Scan for the cell matching the given text and deliver its (x, y) coordinate at center. 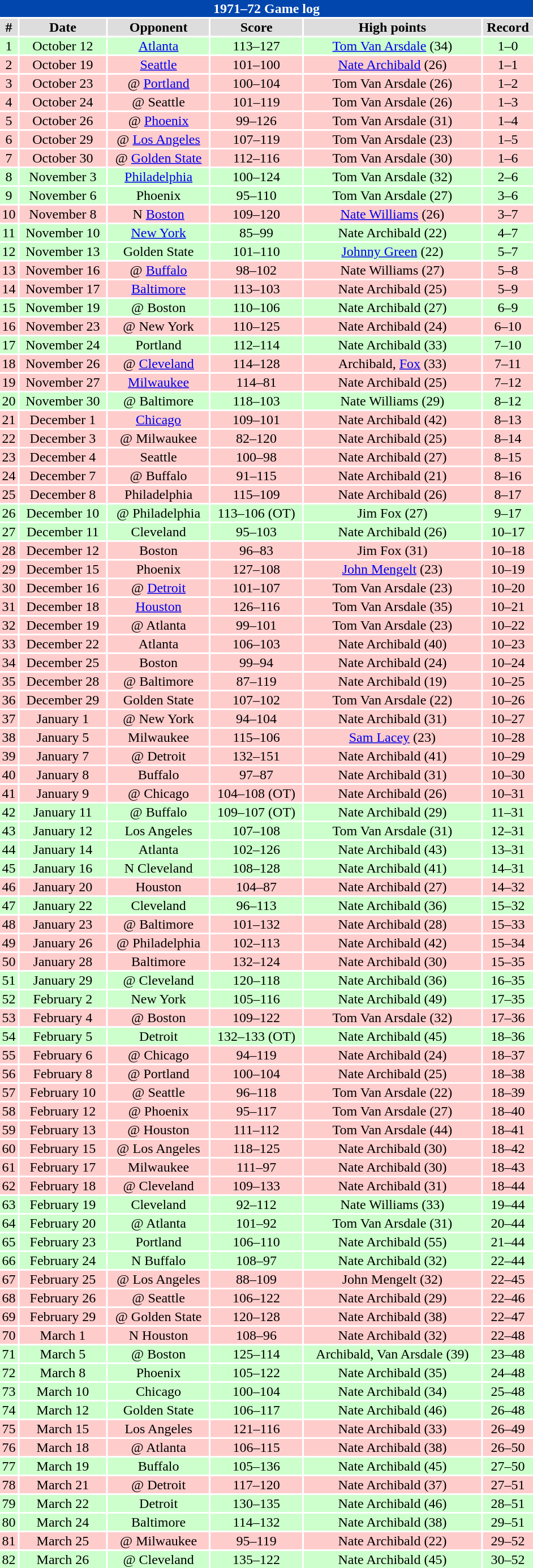
23 (9, 457)
112–116 (256, 158)
85–99 (256, 233)
18–44 (508, 1186)
March 12 (63, 1410)
15–35 (508, 962)
November 3 (63, 177)
1–1 (508, 65)
130–135 (256, 1503)
22–45 (508, 1279)
10–21 (508, 606)
125–114 (256, 1354)
3–6 (508, 195)
December 25 (63, 663)
29 (9, 569)
132–151 (256, 756)
October 23 (63, 83)
78 (9, 1485)
December 16 (63, 588)
December 22 (63, 644)
26 (9, 513)
6 (9, 139)
126–116 (256, 606)
January 5 (63, 737)
120–128 (256, 1317)
December 7 (63, 476)
77 (9, 1466)
18–41 (508, 1130)
19 (9, 382)
10–19 (508, 569)
8–17 (508, 494)
27–51 (508, 1485)
January 22 (63, 905)
107–102 (256, 700)
November 13 (63, 251)
October 12 (63, 46)
10–30 (508, 775)
99–94 (256, 663)
February 8 (63, 1074)
February 26 (63, 1298)
N Cleveland (158, 868)
24 (9, 476)
108–128 (256, 868)
January 28 (63, 962)
63 (9, 1204)
94–119 (256, 1055)
22–44 (508, 1261)
January 1 (63, 719)
February 25 (63, 1279)
109–133 (256, 1186)
1–2 (508, 83)
98–102 (256, 270)
70 (9, 1335)
47 (9, 905)
79 (9, 1503)
27 (9, 532)
26–50 (508, 1447)
23–48 (508, 1354)
10–31 (508, 793)
10–29 (508, 756)
January 14 (63, 849)
107–108 (256, 831)
100–98 (256, 457)
December 12 (63, 550)
Archibald, Fox (33) (393, 364)
110–125 (256, 326)
10–25 (508, 681)
48 (9, 924)
Archibald, Van Arsdale (39) (393, 1354)
35 (9, 681)
43 (9, 831)
65 (9, 1242)
10–28 (508, 737)
November 6 (63, 195)
95–103 (256, 532)
Nate Williams (27) (393, 270)
February 5 (63, 1036)
November 30 (63, 401)
Nate Archibald (43) (393, 849)
11 (9, 233)
104–87 (256, 887)
Nate Archibald (34) (393, 1391)
56 (9, 1074)
95–110 (256, 195)
113–103 (256, 289)
73 (9, 1391)
January 11 (63, 812)
106–110 (256, 1242)
8 (9, 177)
1–4 (508, 121)
9 (9, 195)
76 (9, 1447)
John Mengelt (23) (393, 569)
January 8 (63, 775)
John Mengelt (32) (393, 1279)
102–113 (256, 943)
69 (9, 1317)
February 19 (63, 1204)
74 (9, 1410)
October 29 (63, 139)
December 18 (63, 606)
January 29 (63, 980)
71 (9, 1354)
36 (9, 700)
91–115 (256, 476)
24–48 (508, 1373)
72 (9, 1373)
Nate Williams (29) (393, 401)
18–43 (508, 1167)
March 19 (63, 1466)
February 18 (63, 1186)
132–133 (OT) (256, 1036)
115–106 (256, 737)
November 16 (63, 270)
December 11 (63, 532)
26–48 (508, 1410)
117–120 (256, 1485)
16–35 (508, 980)
14 (9, 289)
10–17 (508, 532)
67 (9, 1279)
88–109 (256, 1279)
68 (9, 1298)
118–103 (256, 401)
10–22 (508, 625)
@ Houston (158, 1130)
18–42 (508, 1148)
32 (9, 625)
101–132 (256, 924)
18–38 (508, 1074)
135–122 (256, 1560)
109–122 (256, 1018)
82 (9, 1560)
25 (9, 494)
December 8 (63, 494)
Nate Archibald (35) (393, 1373)
55 (9, 1055)
Nate Archibald (21) (393, 476)
51 (9, 980)
28 (9, 550)
1 (9, 46)
November 23 (63, 326)
15–32 (508, 905)
8–16 (508, 476)
62 (9, 1186)
12–31 (508, 831)
18–39 (508, 1092)
10–18 (508, 550)
March 10 (63, 1391)
Date (63, 27)
4 (9, 102)
March 8 (63, 1373)
11–31 (508, 812)
7–12 (508, 382)
10–20 (508, 588)
49 (9, 943)
29–52 (508, 1541)
92–112 (256, 1204)
118–125 (256, 1148)
2 (9, 65)
99–101 (256, 625)
82–120 (256, 438)
December 28 (63, 681)
Nate Archibald (19) (393, 681)
95–119 (256, 1541)
110–106 (256, 307)
December 15 (63, 569)
10–24 (508, 663)
45 (9, 868)
108–96 (256, 1335)
Nate Williams (33) (393, 1204)
114–132 (256, 1522)
February 2 (63, 999)
96–113 (256, 905)
5 (9, 121)
13–31 (508, 849)
Nate Archibald (40) (393, 644)
10–23 (508, 644)
5–7 (508, 251)
8–13 (508, 420)
81 (9, 1541)
94–104 (256, 719)
18–37 (508, 1055)
January 26 (63, 943)
37 (9, 719)
February 4 (63, 1018)
14–32 (508, 887)
January 16 (63, 868)
8–12 (508, 401)
22–47 (508, 1317)
7 (9, 158)
Nate Archibald (55) (393, 1242)
January 12 (63, 831)
59 (9, 1130)
Record (508, 27)
February 12 (63, 1111)
1–6 (508, 158)
108–97 (256, 1261)
March 15 (63, 1429)
101–92 (256, 1223)
17–36 (508, 1018)
November 10 (63, 233)
7–10 (508, 345)
March 21 (63, 1485)
107–119 (256, 139)
January 7 (63, 756)
Nate Williams (26) (393, 214)
105–122 (256, 1373)
28–51 (508, 1503)
26–49 (508, 1429)
January 9 (63, 793)
N Houston (158, 1335)
17–35 (508, 999)
58 (9, 1111)
14–31 (508, 868)
101–100 (256, 65)
Jim Fox (27) (393, 513)
March 22 (63, 1503)
106–115 (256, 1447)
22 (9, 438)
March 26 (63, 1560)
6–9 (508, 307)
January 20 (63, 887)
Johnny Green (22) (393, 251)
February 17 (63, 1167)
Score (256, 27)
2–6 (508, 177)
December 4 (63, 457)
106–103 (256, 644)
November 19 (63, 307)
December 1 (63, 420)
99–126 (256, 121)
Tom Van Arsdale (44) (393, 1130)
18–40 (508, 1111)
High points (393, 27)
53 (9, 1018)
46 (9, 887)
Opponent (158, 27)
November 8 (63, 214)
21–44 (508, 1242)
3–7 (508, 214)
5–8 (508, 270)
October 26 (63, 121)
Tom Van Arsdale (34) (393, 46)
November 17 (63, 289)
22–46 (508, 1298)
March 24 (63, 1522)
34 (9, 663)
Sam Lacey (23) (393, 737)
Jim Fox (31) (393, 550)
N Boston (158, 214)
November 27 (63, 382)
101–110 (256, 251)
December 10 (63, 513)
127–108 (256, 569)
64 (9, 1223)
March 25 (63, 1541)
25–48 (508, 1391)
41 (9, 793)
20–44 (508, 1223)
61 (9, 1167)
March 1 (63, 1335)
54 (9, 1036)
1–0 (508, 46)
November 26 (63, 364)
Tom Van Arsdale (30) (393, 158)
29–51 (508, 1522)
7–11 (508, 364)
Tom Van Arsdale (35) (393, 606)
8–14 (508, 438)
105–136 (256, 1466)
December 19 (63, 625)
February 13 (63, 1130)
20 (9, 401)
13 (9, 270)
112–114 (256, 345)
105–116 (256, 999)
6–10 (508, 326)
12 (9, 251)
October 30 (63, 158)
39 (9, 756)
1–5 (508, 139)
February 29 (63, 1317)
106–122 (256, 1298)
31 (9, 606)
5–9 (508, 289)
December 29 (63, 700)
17 (9, 345)
113–106 (OT) (256, 513)
21 (9, 420)
1971–72 Game log (266, 8)
15–34 (508, 943)
22–48 (508, 1335)
95–117 (256, 1111)
44 (9, 849)
October 19 (63, 65)
101–107 (256, 588)
52 (9, 999)
27–50 (508, 1466)
Nate Archibald (37) (393, 1485)
97–87 (256, 775)
December 3 (63, 438)
120–118 (256, 980)
March 18 (63, 1447)
87–119 (256, 681)
March 5 (63, 1354)
50 (9, 962)
109–101 (256, 420)
3 (9, 83)
February 6 (63, 1055)
114–128 (256, 364)
121–116 (256, 1429)
October 24 (63, 102)
42 (9, 812)
February 15 (63, 1148)
N Buffalo (158, 1261)
10–26 (508, 700)
75 (9, 1429)
February 23 (63, 1242)
114–81 (256, 382)
8–15 (508, 457)
February 24 (63, 1261)
38 (9, 737)
16 (9, 326)
February 20 (63, 1223)
111–97 (256, 1167)
10 (9, 214)
66 (9, 1261)
100–124 (256, 177)
15–33 (508, 924)
February 10 (63, 1092)
132–124 (256, 962)
30 (9, 588)
# (9, 27)
106–117 (256, 1410)
111–112 (256, 1130)
November 24 (63, 345)
102–126 (256, 849)
60 (9, 1148)
Nate Archibald (28) (393, 924)
10–27 (508, 719)
115–109 (256, 494)
18–36 (508, 1036)
113–127 (256, 46)
18 (9, 364)
104–108 (OT) (256, 793)
9–17 (508, 513)
Nate Archibald (49) (393, 999)
30–52 (508, 1560)
96–83 (256, 550)
109–120 (256, 214)
1–3 (508, 102)
96–118 (256, 1092)
19–44 (508, 1204)
40 (9, 775)
4–7 (508, 233)
15 (9, 307)
33 (9, 644)
57 (9, 1092)
109–107 (OT) (256, 812)
101–119 (256, 102)
January 23 (63, 924)
80 (9, 1522)
